Scan for the cell matching the given text and deliver its [X, Y] coordinate at center. 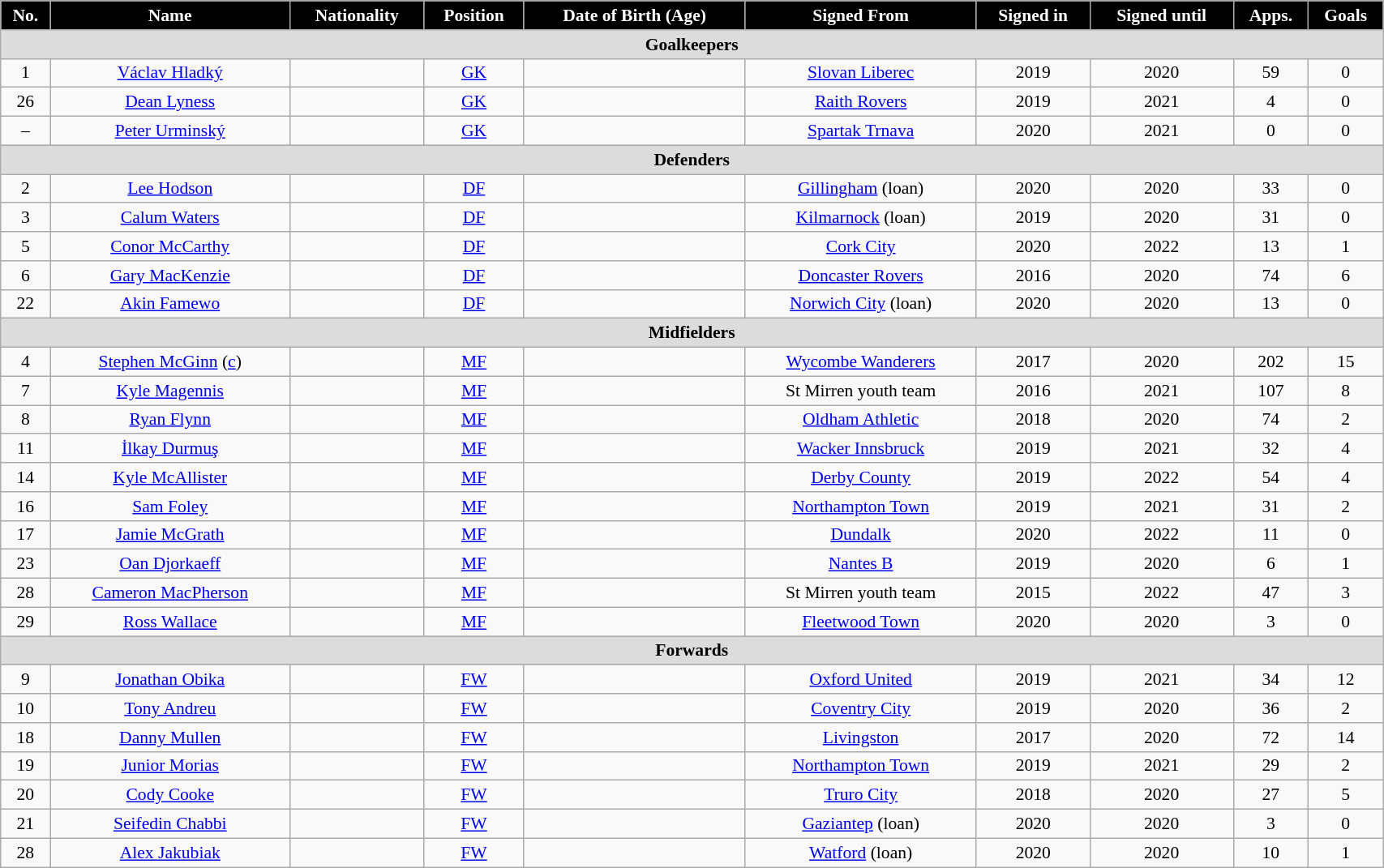
Defenders [692, 160]
34 [1271, 680]
Alex Jakubiak [170, 853]
20 [26, 795]
Václav Hladký [170, 73]
Goals [1346, 15]
No. [26, 15]
59 [1271, 73]
54 [1271, 477]
Ross Wallace [170, 622]
Gary MacKenzie [170, 276]
İlkay Durmuş [170, 449]
Position [473, 15]
Tony Andreu [170, 708]
Name [170, 15]
Jamie McGrath [170, 535]
Doncaster Rovers [861, 276]
Akin Famewo [170, 304]
Slovan Liberec [861, 73]
22 [26, 304]
Date of Birth (Age) [634, 15]
Stephen McGinn (c) [170, 362]
107 [1271, 391]
Derby County [861, 477]
Oan Djorkaeff [170, 564]
18 [26, 738]
Kyle Magennis [170, 391]
21 [26, 824]
Danny Mullen [170, 738]
Sam Foley [170, 507]
Dean Lyness [170, 102]
Goalkeepers [692, 45]
Junior Morias [170, 766]
Signed From [861, 15]
Conor McCarthy [170, 246]
Cameron MacPherson [170, 593]
Ryan Flynn [170, 420]
36 [1271, 708]
15 [1346, 362]
Signed until [1161, 15]
19 [26, 766]
Midfielders [692, 333]
Lee Hodson [170, 189]
Wycombe Wanderers [861, 362]
33 [1271, 189]
12 [1346, 680]
Oldham Athletic [861, 420]
Seifedin Chabbi [170, 824]
– [26, 131]
2015 [1033, 593]
Raith Rovers [861, 102]
202 [1271, 362]
47 [1271, 593]
Livingston [861, 738]
Nantes B [861, 564]
72 [1271, 738]
26 [26, 102]
7 [26, 391]
Kilmarnock (loan) [861, 218]
Spartak Trnava [861, 131]
Watford (loan) [861, 853]
17 [26, 535]
Wacker Innsbruck [861, 449]
Signed in [1033, 15]
Kyle McAllister [170, 477]
Oxford United [861, 680]
Apps. [1271, 15]
Cork City [861, 246]
Peter Urminský [170, 131]
16 [26, 507]
Gillingham (loan) [861, 189]
Cody Cooke [170, 795]
Truro City [861, 795]
Dundalk [861, 535]
Nationality [357, 15]
Calum Waters [170, 218]
32 [1271, 449]
Fleetwood Town [861, 622]
Gaziantep (loan) [861, 824]
27 [1271, 795]
Norwich City (loan) [861, 304]
9 [26, 680]
Forwards [692, 651]
23 [26, 564]
Jonathan Obika [170, 680]
Coventry City [861, 708]
